Capture the cell that displays the provided text and extract its [X, Y] central coordinate. 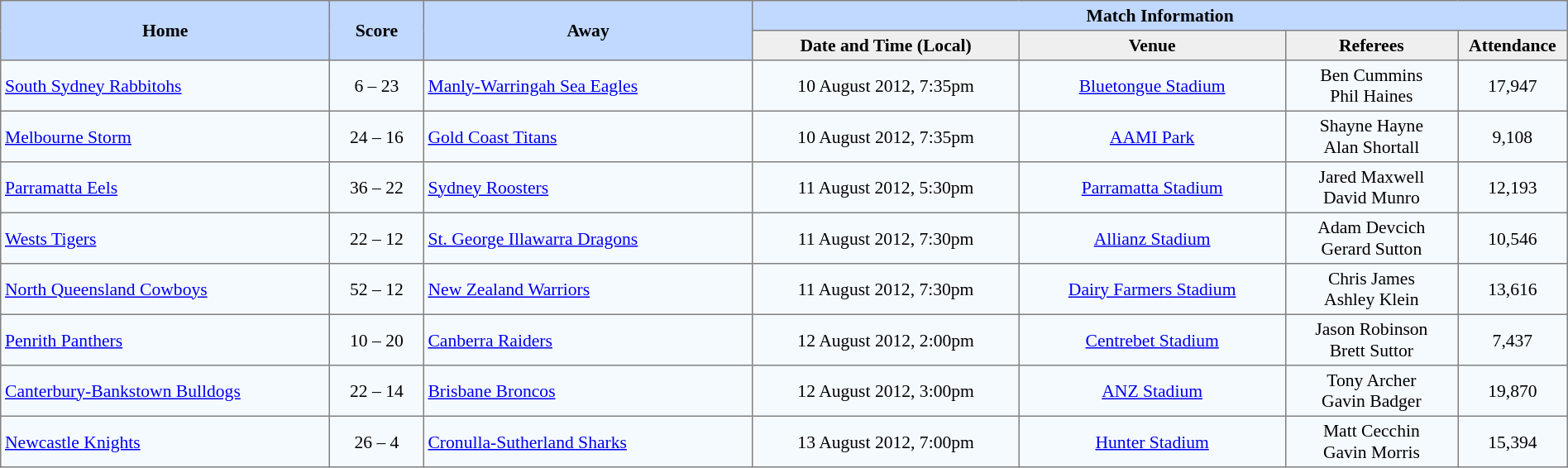
10,546 [1513, 238]
22 – 12 [377, 238]
Away [588, 31]
St. George Illawarra Dragons [588, 238]
36 – 22 [377, 188]
Gold Coast Titans [588, 136]
10 – 20 [377, 340]
Chris James Ashley Klein [1371, 289]
Dairy Farmers Stadium [1152, 289]
13 August 2012, 7:00pm [886, 442]
New Zealand Warriors [588, 289]
15,394 [1513, 442]
Manly-Warringah Sea Eagles [588, 86]
Allianz Stadium [1152, 238]
13,616 [1513, 289]
Sydney Roosters [588, 188]
Melbourne Storm [165, 136]
Home [165, 31]
19,870 [1513, 391]
Shayne Hayne Alan Shortall [1371, 136]
Referees [1371, 45]
Penrith Panthers [165, 340]
Cronulla-Sutherland Sharks [588, 442]
12 August 2012, 2:00pm [886, 340]
11 August 2012, 5:30pm [886, 188]
Attendance [1513, 45]
Adam Devcich Gerard Sutton [1371, 238]
Match Information [1159, 16]
AAMI Park [1152, 136]
7,437 [1513, 340]
Bluetongue Stadium [1152, 86]
52 – 12 [377, 289]
Canberra Raiders [588, 340]
9,108 [1513, 136]
Wests Tigers [165, 238]
ANZ Stadium [1152, 391]
South Sydney Rabbitohs [165, 86]
Canterbury-Bankstown Bulldogs [165, 391]
17,947 [1513, 86]
12,193 [1513, 188]
26 – 4 [377, 442]
6 – 23 [377, 86]
Brisbane Broncos [588, 391]
Parramatta Eels [165, 188]
Date and Time (Local) [886, 45]
Parramatta Stadium [1152, 188]
24 – 16 [377, 136]
Venue [1152, 45]
22 – 14 [377, 391]
Ben Cummins Phil Haines [1371, 86]
12 August 2012, 3:00pm [886, 391]
Tony Archer Gavin Badger [1371, 391]
Centrebet Stadium [1152, 340]
Score [377, 31]
North Queensland Cowboys [165, 289]
Matt Cecchin Gavin Morris [1371, 442]
Jason Robinson Brett Suttor [1371, 340]
Jared Maxwell David Munro [1371, 188]
Newcastle Knights [165, 442]
Hunter Stadium [1152, 442]
